Extract the (x, y) coordinate from the center of the cell holding the provided text.  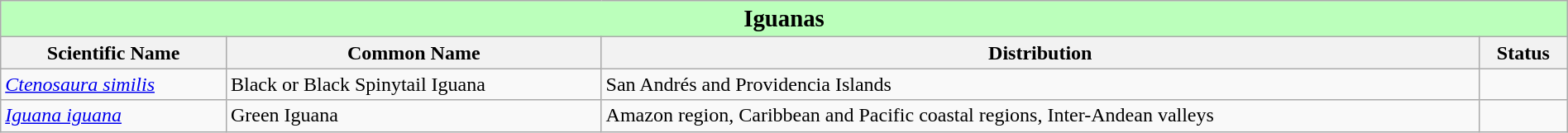
Iguanas (784, 19)
Status (1523, 53)
Amazon region, Caribbean and Pacific coastal regions, Inter-Andean valleys (1040, 116)
Green Iguana (414, 116)
Distribution (1040, 53)
Common Name (414, 53)
Scientific Name (114, 53)
Iguana iguana (114, 116)
Ctenosaura similis (114, 84)
Black or Black Spinytail Iguana (414, 84)
San Andrés and Providencia Islands (1040, 84)
